Provide the [X, Y] coordinate of the cell's center where the given text is located.  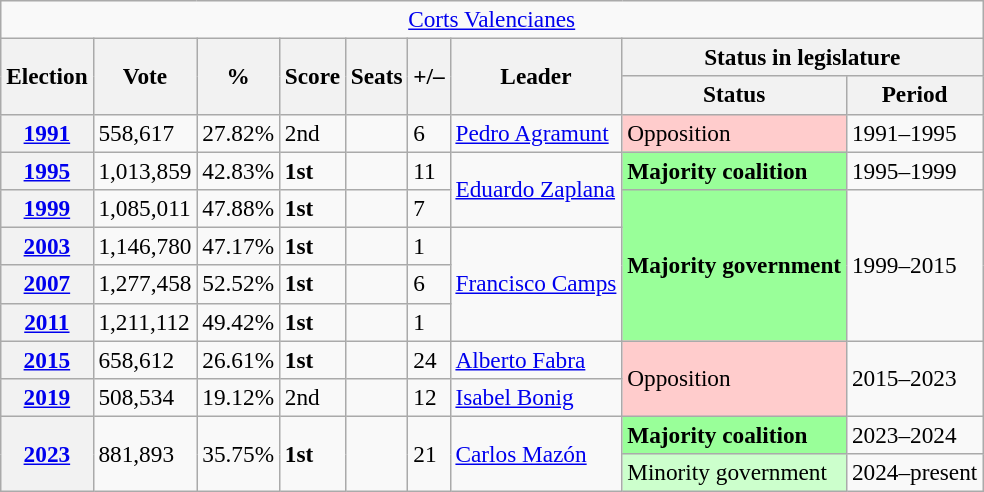
Isabel Bonig [536, 397]
24 [429, 359]
1991 [47, 133]
47.88% [238, 208]
Vote [145, 76]
47.17% [238, 246]
1,146,780 [145, 246]
Eduardo Zaplana [536, 189]
Election [47, 76]
1991–1995 [915, 133]
1999–2015 [915, 264]
21 [429, 454]
1,211,112 [145, 322]
Status [734, 95]
2011 [47, 322]
12 [429, 397]
Leader [536, 76]
2024–present [915, 473]
558,617 [145, 133]
% [238, 76]
Francisco Camps [536, 284]
2015 [47, 359]
1,277,458 [145, 284]
Minority government [734, 473]
1,013,859 [145, 170]
1999 [47, 208]
1995–1999 [915, 170]
52.52% [238, 284]
Pedro Agramunt [536, 133]
Majority government [734, 264]
2015–2023 [915, 378]
42.83% [238, 170]
658,612 [145, 359]
Period [915, 95]
2023–2024 [915, 435]
35.75% [238, 454]
1,085,011 [145, 208]
11 [429, 170]
508,534 [145, 397]
26.61% [238, 359]
2003 [47, 246]
2023 [47, 454]
Alberto Fabra [536, 359]
Status in legislature [802, 57]
27.82% [238, 133]
49.42% [238, 322]
1995 [47, 170]
2007 [47, 284]
Carlos Mazón [536, 454]
19.12% [238, 397]
Seats [376, 76]
Score [312, 76]
7 [429, 208]
Corts Valencianes [492, 19]
881,893 [145, 454]
+/– [429, 76]
2019 [47, 397]
